Locate the cell with the specified text and output its (x, y) center coordinate. 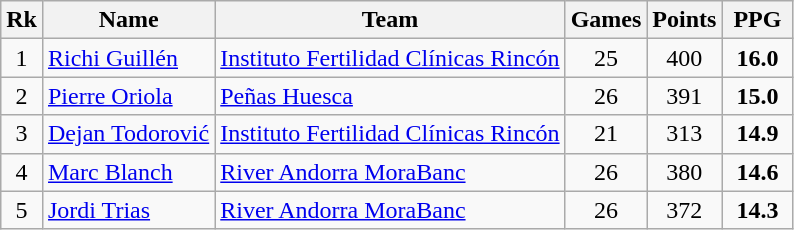
21 (606, 134)
Marc Blanch (128, 172)
15.0 (758, 96)
313 (684, 134)
1 (22, 58)
5 (22, 210)
Richi Guillén (128, 58)
Name (128, 20)
Points (684, 20)
14.3 (758, 210)
380 (684, 172)
Peñas Huesca (390, 96)
16.0 (758, 58)
Games (606, 20)
Dejan Todorović (128, 134)
14.6 (758, 172)
3 (22, 134)
PPG (758, 20)
391 (684, 96)
4 (22, 172)
Jordi Trias (128, 210)
Team (390, 20)
14.9 (758, 134)
25 (606, 58)
Rk (22, 20)
2 (22, 96)
Pierre Oriola (128, 96)
372 (684, 210)
400 (684, 58)
